Return (X, Y) of the center of cell containing provided text 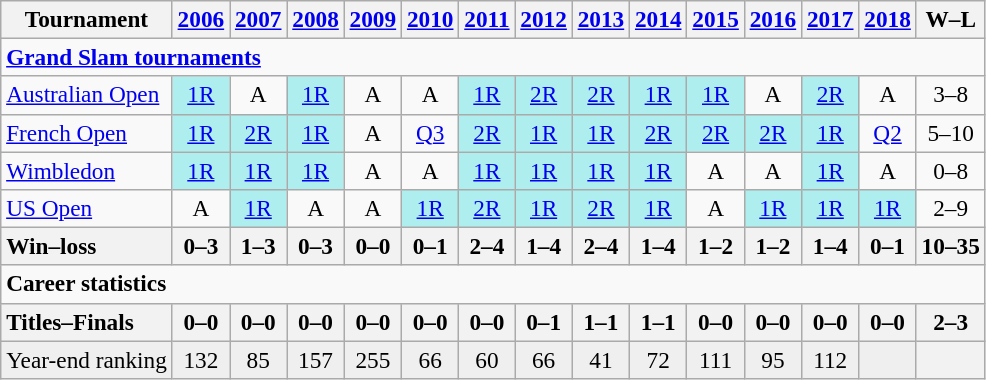
0–8 (950, 170)
2017 (830, 19)
1–3 (258, 246)
60 (487, 359)
95 (772, 359)
Career statistics (493, 284)
2018 (888, 19)
Tournament (86, 19)
Grand Slam tournaments (493, 57)
W–L (950, 19)
2–3 (950, 322)
Australian Open (86, 95)
111 (716, 359)
Wimbledon (86, 170)
3–8 (950, 95)
2013 (600, 19)
10–35 (950, 246)
132 (200, 359)
2007 (258, 19)
2010 (430, 19)
2006 (200, 19)
US Open (86, 208)
85 (258, 359)
Q2 (888, 133)
2016 (772, 19)
157 (316, 359)
Win–loss (86, 246)
112 (830, 359)
5–10 (950, 133)
Year-end ranking (86, 359)
2–9 (950, 208)
Q3 (430, 133)
2014 (658, 19)
2009 (372, 19)
72 (658, 359)
French Open (86, 133)
2008 (316, 19)
2015 (716, 19)
2012 (544, 19)
2011 (487, 19)
Titles–Finals (86, 322)
255 (372, 359)
41 (600, 359)
